Return (X, Y) of the center of cell containing provided text 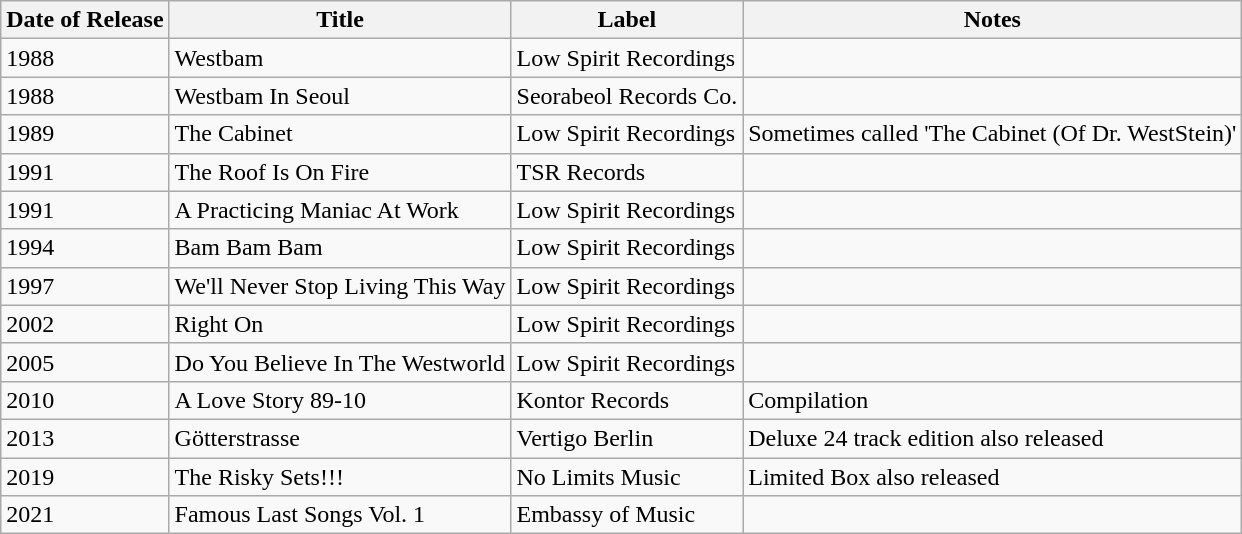
Do You Believe In The Westworld (340, 362)
2021 (85, 515)
2010 (85, 400)
2019 (85, 477)
Seorabeol Records Co. (627, 96)
Bam Bam Bam (340, 248)
Label (627, 20)
1994 (85, 248)
Date of Release (85, 20)
Kontor Records (627, 400)
Right On (340, 324)
No Limits Music (627, 477)
Vertigo Berlin (627, 438)
The Cabinet (340, 134)
The Risky Sets!!! (340, 477)
Title (340, 20)
The Roof Is On Fire (340, 172)
Götterstrasse (340, 438)
A Love Story 89-10 (340, 400)
TSR Records (627, 172)
Embassy of Music (627, 515)
Notes (992, 20)
A Practicing Maniac At Work (340, 210)
Westbam In Seoul (340, 96)
2002 (85, 324)
1997 (85, 286)
Compilation (992, 400)
1989 (85, 134)
2013 (85, 438)
Sometimes called 'The Cabinet (Of Dr. WestStein)' (992, 134)
Deluxe 24 track edition also released (992, 438)
Famous Last Songs Vol. 1 (340, 515)
We'll Never Stop Living This Way (340, 286)
Westbam (340, 58)
Limited Box also released (992, 477)
2005 (85, 362)
